Detect which cell encompasses the target text, then output its [X, Y] center coordinate. 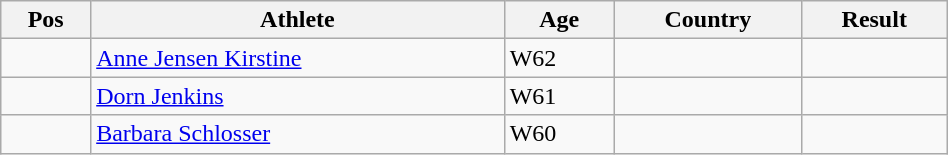
Age [559, 20]
Anne Jensen Kirstine [298, 58]
W61 [559, 96]
W60 [559, 134]
Result [874, 20]
W62 [559, 58]
Pos [46, 20]
Barbara Schlosser [298, 134]
Dorn Jenkins [298, 96]
Country [708, 20]
Athlete [298, 20]
